For the text-containing cell, return its midpoint in (X, Y) coordinate format. 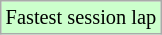
Fastest session lap (81, 17)
